Output the (x, y) coordinate of the center of the cell containing the given text.  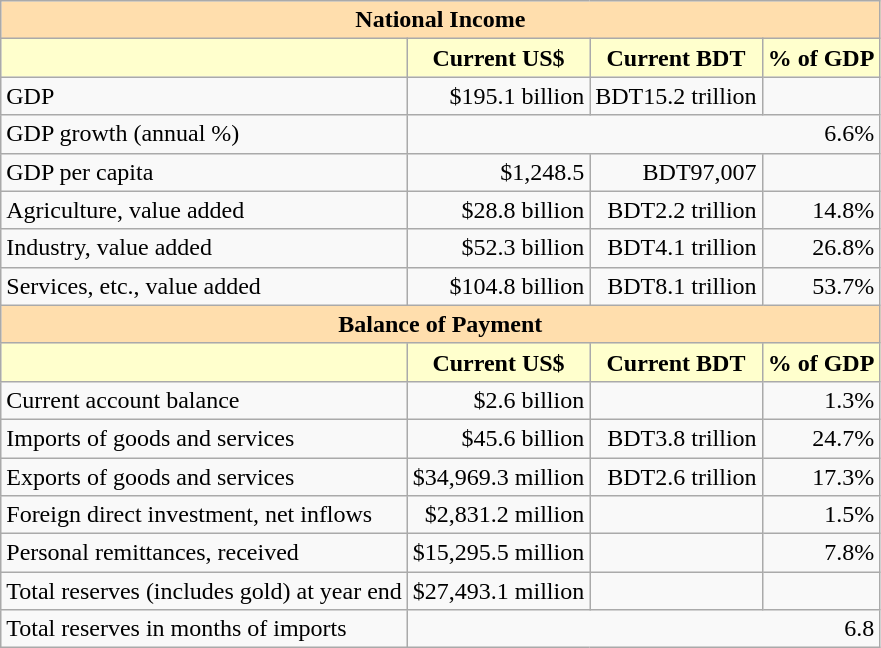
$2,831.2 million (498, 515)
BDT2.6 trillion (676, 477)
Current account balance (204, 400)
6.6% (644, 134)
$27,493.1 million (498, 591)
Services, etc., value added (204, 286)
6.8 (644, 629)
Total reserves in months of imports (204, 629)
National Income (440, 20)
Exports of goods and services (204, 477)
GDP (204, 96)
$28.8 billion (498, 210)
1.5% (821, 515)
GDP growth (annual %) (204, 134)
14.8% (821, 210)
1.3% (821, 400)
$104.8 billion (498, 286)
$45.6 billion (498, 438)
Personal remittances, received (204, 553)
Industry, value added (204, 248)
24.7% (821, 438)
Imports of goods and services (204, 438)
26.8% (821, 248)
BDT8.1 trillion (676, 286)
GDP per capita (204, 172)
$1,248.5 (498, 172)
$34,969.3 million (498, 477)
BDT97,007 (676, 172)
BDT2.2 trillion (676, 210)
BDT3.8 trillion (676, 438)
BDT4.1 trillion (676, 248)
BDT15.2 trillion (676, 96)
53.7% (821, 286)
Total reserves (includes gold) at year end (204, 591)
Balance of Payment (440, 324)
$2.6 billion (498, 400)
7.8% (821, 553)
$195.1 billion (498, 96)
Agriculture, value added (204, 210)
Foreign direct investment, net inflows (204, 515)
$15,295.5 million (498, 553)
17.3% (821, 477)
$52.3 billion (498, 248)
